Detect which cell encompasses the target text, then output its [X, Y] center coordinate. 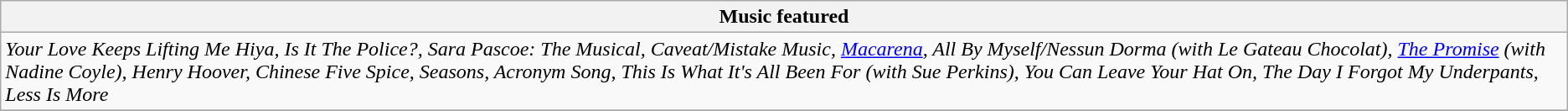
Music featured [784, 17]
